Search for the cell housing the specified text and yield its [x, y] center coordinate. 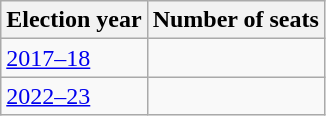
Number of seats [236, 20]
2022–23 [74, 96]
2017–18 [74, 58]
Election year [74, 20]
